Detect which cell encompasses the target text, then output its [X, Y] center coordinate. 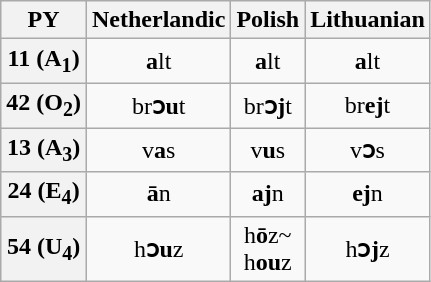
ejn [368, 194]
vɔs [368, 150]
vus [268, 150]
PY [44, 20]
11 (A1) [44, 61]
24 (E4) [44, 194]
Polish [268, 20]
hōz~houz [268, 248]
42 (O2) [44, 105]
brejt [368, 105]
hɔjz [368, 248]
brɔjt [268, 105]
13 (A3) [44, 150]
54 (U4) [44, 248]
ajn [268, 194]
hɔuz [158, 248]
vas [158, 150]
Netherlandic [158, 20]
Lithuanian [368, 20]
ān [158, 194]
brɔut [158, 105]
